Provide the [x, y] coordinate of the cell's center where the given text is located.  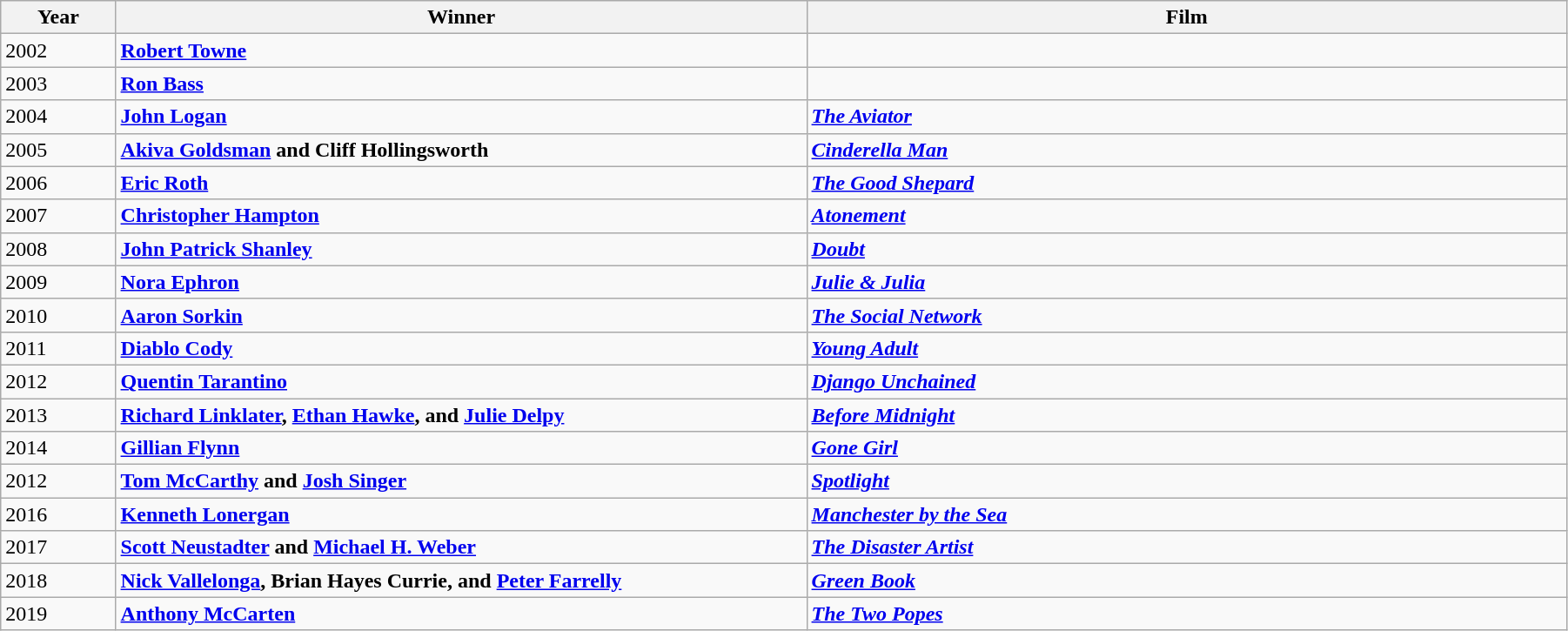
2019 [58, 614]
Before Midnight [1187, 415]
2004 [58, 117]
2003 [58, 84]
Christopher Hampton [461, 216]
Young Adult [1187, 348]
The Aviator [1187, 117]
Manchester by the Sea [1187, 514]
Nora Ephron [461, 282]
Robert Towne [461, 50]
The Two Popes [1187, 614]
2011 [58, 348]
2014 [58, 448]
2008 [58, 249]
2002 [58, 50]
Year [58, 17]
The Disaster Artist [1187, 547]
Green Book [1187, 581]
2016 [58, 514]
2006 [58, 183]
Richard Linklater, Ethan Hawke, and Julie Delpy [461, 415]
Kenneth Lonergan [461, 514]
Film [1187, 17]
John Patrick Shanley [461, 249]
2010 [58, 315]
Winner [461, 17]
Eric Roth [461, 183]
Julie & Julia [1187, 282]
Akiva Goldsman and Cliff Hollingsworth [461, 150]
Gone Girl [1187, 448]
2007 [58, 216]
John Logan [461, 117]
2017 [58, 547]
Cinderella Man [1187, 150]
2005 [58, 150]
Nick Vallelonga, Brian Hayes Currie, and Peter Farrelly [461, 581]
The Good Shepard [1187, 183]
2013 [58, 415]
2018 [58, 581]
Django Unchained [1187, 381]
Gillian Flynn [461, 448]
Quentin Tarantino [461, 381]
2009 [58, 282]
Ron Bass [461, 84]
Aaron Sorkin [461, 315]
Scott Neustadter and Michael H. Weber [461, 547]
Spotlight [1187, 481]
Atonement [1187, 216]
The Social Network [1187, 315]
Tom McCarthy and Josh Singer [461, 481]
Doubt [1187, 249]
Diablo Cody [461, 348]
Anthony McCarten [461, 614]
